Return the (x, y) coordinate for the center point of the cell that contains the specified text.  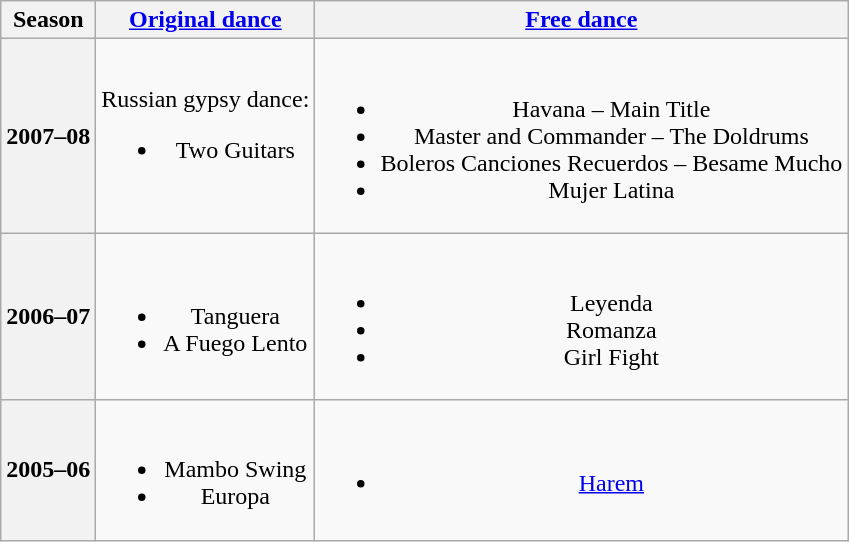
Original dance (206, 20)
Havana – Main Title Master and Commander – The Doldrums Boleros Canciones Recuerdos – Besame MuchoMujer Latina (582, 136)
Russian gypsy dance:Two Guitars (206, 136)
2005–06 (48, 470)
2007–08 (48, 136)
Leyenda RomanzaGirl Fight (582, 316)
TangueraA Fuego Lento (206, 316)
Free dance (582, 20)
Season (48, 20)
2006–07 (48, 316)
Harem (582, 470)
Mambo Swing Europa (206, 470)
